Scan for the cell matching the given text and deliver its (x, y) coordinate at center. 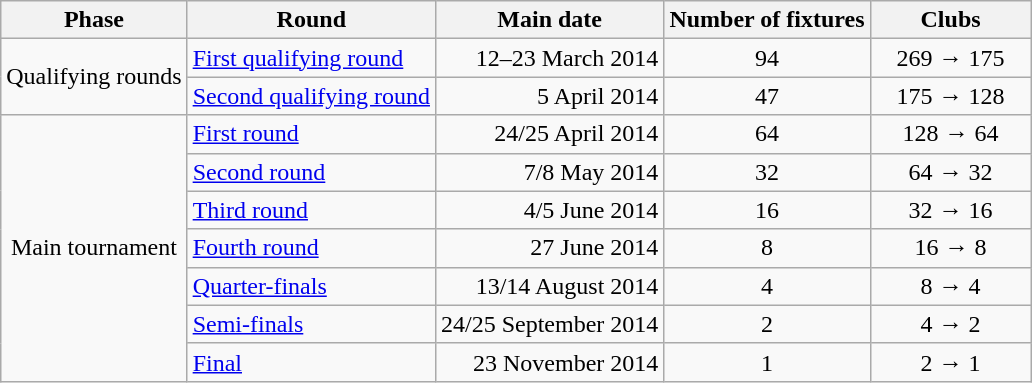
Quarter-finals (311, 286)
2 (767, 324)
64 (767, 134)
Third round (311, 210)
Final (311, 362)
Qualifying rounds (94, 77)
4 (767, 286)
24/25 September 2014 (549, 324)
175 → 128 (950, 96)
Clubs (950, 20)
1 (767, 362)
13/14 August 2014 (549, 286)
4 → 2 (950, 324)
16 (767, 210)
32 (767, 172)
Main date (549, 20)
16 → 8 (950, 248)
First qualifying round (311, 58)
8 → 4 (950, 286)
64 → 32 (950, 172)
Main tournament (94, 248)
5 April 2014 (549, 96)
Second round (311, 172)
23 November 2014 (549, 362)
First round (311, 134)
Round (311, 20)
8 (767, 248)
Number of fixtures (767, 20)
4/5 June 2014 (549, 210)
7/8 May 2014 (549, 172)
Phase (94, 20)
12–23 March 2014 (549, 58)
128 → 64 (950, 134)
2 → 1 (950, 362)
269 → 175 (950, 58)
Semi-finals (311, 324)
94 (767, 58)
24/25 April 2014 (549, 134)
27 June 2014 (549, 248)
32 → 16 (950, 210)
Fourth round (311, 248)
Second qualifying round (311, 96)
47 (767, 96)
